Provide the (X, Y) coordinate of the cell's center where the given text is located.  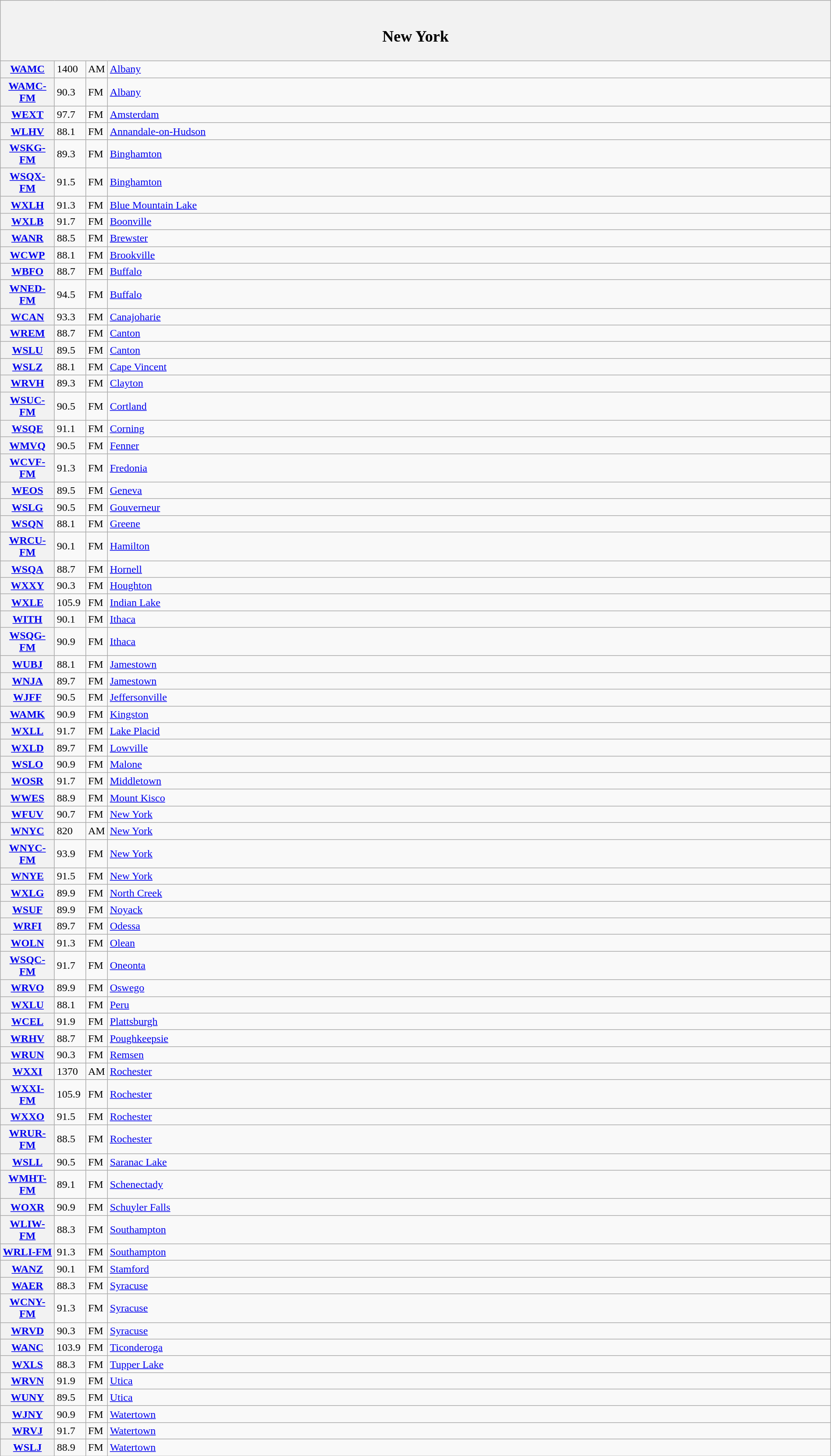
Houghton (469, 586)
WEXT (28, 114)
WRFI (28, 926)
WRVH (28, 383)
WBFO (28, 272)
Brookville (469, 255)
WJNY (28, 1414)
WSLO (28, 764)
WAMK (28, 714)
WRVN (28, 1381)
Oswego (469, 988)
97.7 (70, 114)
WNYE (28, 876)
WNYC (28, 831)
Schuyler Falls (469, 1207)
WXLL (28, 731)
Fenner (469, 445)
WNJA (28, 681)
Poughkeepsie (469, 1038)
WRLI-FM (28, 1252)
North Creek (469, 893)
Schenectady (469, 1185)
WSLJ (28, 1448)
WMVQ (28, 445)
Plattsburgh (469, 1021)
WLIW-FM (28, 1229)
Cape Vincent (469, 367)
WAMC (28, 69)
Saranac Lake (469, 1162)
WANR (28, 238)
Clayton (469, 383)
WSLZ (28, 367)
Mount Kisco (469, 797)
89.1 (70, 1185)
Corning (469, 429)
Olean (469, 943)
WEOS (28, 490)
WCVF-FM (28, 468)
WRVJ (28, 1431)
WXXI (28, 1071)
WXLB (28, 221)
Gouverneur (469, 507)
WRCU-FM (28, 547)
WAER (28, 1286)
WSQA (28, 569)
Cortland (469, 406)
Lake Placid (469, 731)
Middletown (469, 781)
94.5 (70, 294)
WSQG-FM (28, 641)
820 (70, 831)
WSQX-FM (28, 182)
Noyack (469, 910)
WOXR (28, 1207)
Ticonderoga (469, 1347)
90.7 (70, 814)
WUBJ (28, 664)
WANZ (28, 1269)
WRUR-FM (28, 1139)
WXLE (28, 602)
WCEL (28, 1021)
Boonville (469, 221)
Malone (469, 764)
93.3 (70, 317)
WRUN (28, 1055)
Fredonia (469, 468)
WMHT-FM (28, 1185)
Annandale-on-Hudson (469, 131)
WSQC-FM (28, 966)
WSLU (28, 350)
WRHV (28, 1038)
WSKG-FM (28, 153)
Peru (469, 1005)
WFUV (28, 814)
Oneonta (469, 966)
93.9 (70, 854)
Jeffersonville (469, 698)
Lowville (469, 747)
WNED-FM (28, 294)
Remsen (469, 1055)
Canajoharie (469, 317)
WSQE (28, 429)
WJFF (28, 698)
WOSR (28, 781)
WWES (28, 797)
WUNY (28, 1397)
WCWP (28, 255)
WRVD (28, 1331)
WSUC-FM (28, 406)
Tupper Lake (469, 1364)
103.9 (70, 1347)
Hamilton (469, 547)
WITH (28, 619)
WANC (28, 1347)
WSLG (28, 507)
WAMC-FM (28, 92)
WXLG (28, 893)
Indian Lake (469, 602)
Geneva (469, 490)
WXLS (28, 1364)
WSLL (28, 1162)
Brewster (469, 238)
Amsterdam (469, 114)
WXLD (28, 747)
1400 (70, 69)
WXXY (28, 586)
WREM (28, 333)
WXLH (28, 205)
WRVO (28, 988)
WXXI-FM (28, 1094)
WLHV (28, 131)
Kingston (469, 714)
WXLU (28, 1005)
91.1 (70, 429)
WNYC-FM (28, 854)
Odessa (469, 926)
WSUF (28, 910)
1370 (70, 1071)
WCAN (28, 317)
WSQN (28, 524)
Blue Mountain Lake (469, 205)
Greene (469, 524)
WOLN (28, 943)
Stamford (469, 1269)
WCNY-FM (28, 1308)
Hornell (469, 569)
WXXO (28, 1116)
